Identify which cell holds the provided text, then report its (X, Y) central coordinate. 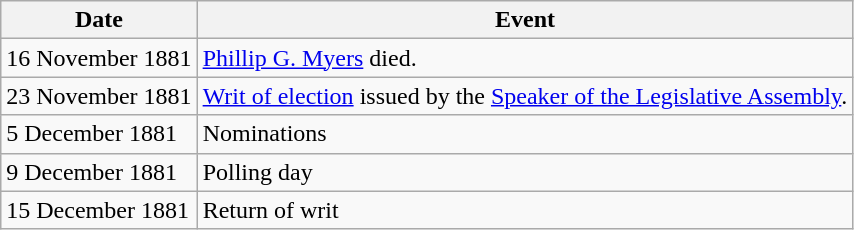
Return of writ (525, 210)
15 December 1881 (99, 210)
Event (525, 20)
Polling day (525, 172)
Phillip G. Myers died. (525, 58)
Writ of election issued by the Speaker of the Legislative Assembly. (525, 96)
9 December 1881 (99, 172)
Nominations (525, 134)
Date (99, 20)
16 November 1881 (99, 58)
23 November 1881 (99, 96)
5 December 1881 (99, 134)
